Scan for the cell matching the given text and deliver its [x, y] coordinate at center. 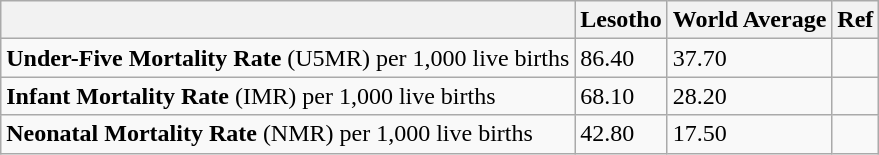
86.40 [621, 58]
28.20 [750, 96]
Neonatal Mortality Rate (NMR) per 1,000 live births [288, 134]
Under-Five Mortality Rate (U5MR) per 1,000 live births [288, 58]
37.70 [750, 58]
Lesotho [621, 20]
World Average [750, 20]
17.50 [750, 134]
42.80 [621, 134]
Ref [856, 20]
Infant Mortality Rate (IMR) per 1,000 live births [288, 96]
68.10 [621, 96]
